Search for the cell housing the specified text and yield its [x, y] center coordinate. 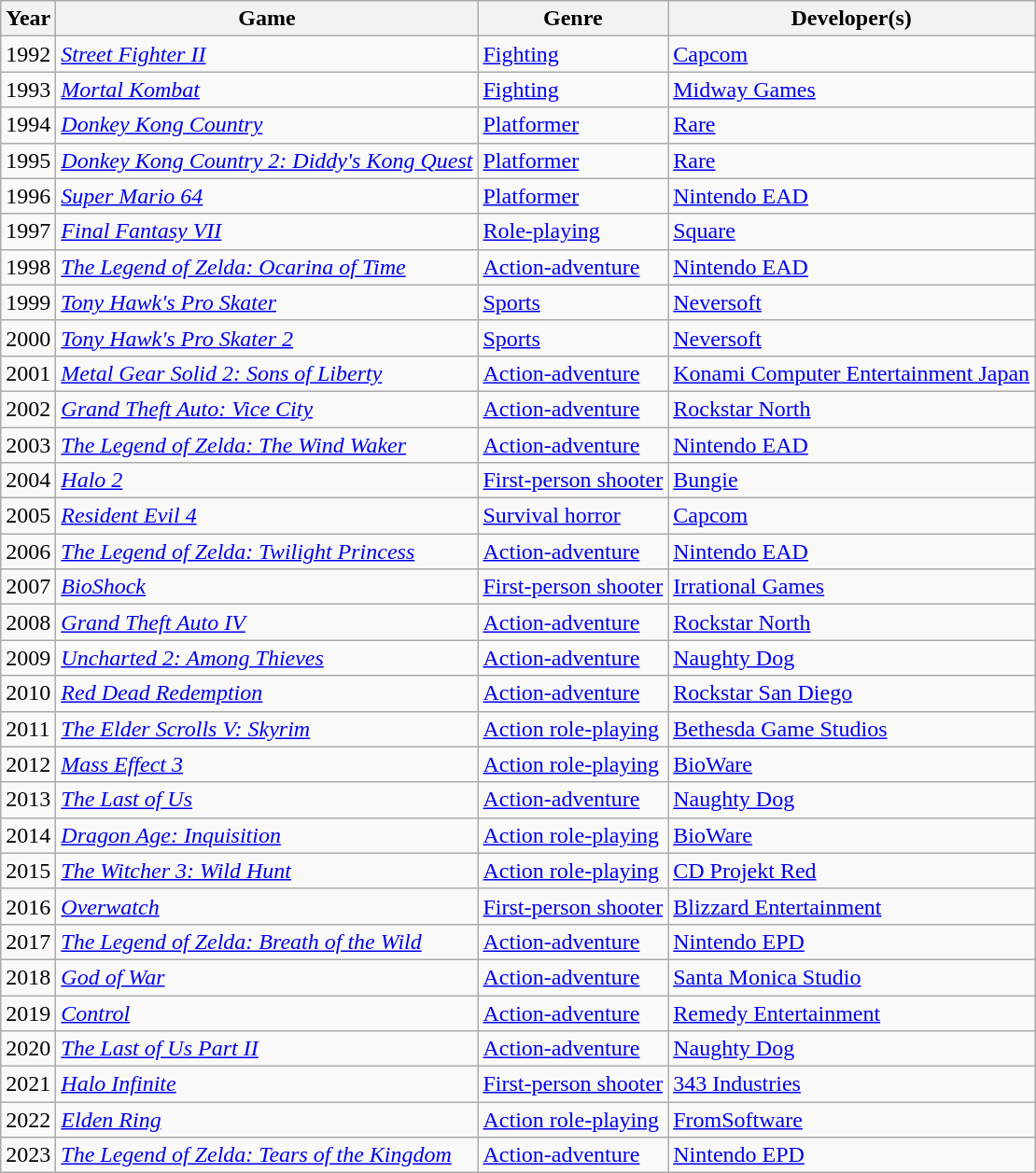
Genre [573, 19]
Bethesda Game Studios [851, 729]
2014 [28, 835]
2006 [28, 552]
1995 [28, 161]
CD Projekt Red [851, 871]
2011 [28, 729]
2012 [28, 764]
Bungie [851, 481]
Overwatch [267, 906]
1993 [28, 90]
Survival horror [573, 516]
Role-playing [573, 231]
2013 [28, 800]
FromSoftware [851, 1120]
The Witcher 3: Wild Hunt [267, 871]
2016 [28, 906]
2021 [28, 1084]
The Last of Us [267, 800]
Rockstar San Diego [851, 693]
1997 [28, 231]
Control [267, 1012]
Halo Infinite [267, 1084]
Tony Hawk's Pro Skater 2 [267, 338]
2019 [28, 1012]
Final Fantasy VII [267, 231]
Donkey Kong Country 2: Diddy's Kong Quest [267, 161]
2000 [28, 338]
Irrational Games [851, 587]
Metal Gear Solid 2: Sons of Liberty [267, 373]
2010 [28, 693]
Midway Games [851, 90]
Mass Effect 3 [267, 764]
The Legend of Zelda: Twilight Princess [267, 552]
1992 [28, 54]
The Last of Us Part II [267, 1049]
Super Mario 64 [267, 196]
2004 [28, 481]
2020 [28, 1049]
BioShock [267, 587]
Game [267, 19]
The Legend of Zelda: Tears of the Kingdom [267, 1155]
Elden Ring [267, 1120]
The Legend of Zelda: The Wind Waker [267, 445]
2017 [28, 942]
Tony Hawk's Pro Skater [267, 302]
Dragon Age: Inquisition [267, 835]
2009 [28, 658]
Santa Monica Studio [851, 977]
The Elder Scrolls V: Skyrim [267, 729]
Halo 2 [267, 481]
Resident Evil 4 [267, 516]
343 Industries [851, 1084]
2008 [28, 622]
Remedy Entertainment [851, 1012]
1996 [28, 196]
Grand Theft Auto: Vice City [267, 409]
2018 [28, 977]
1998 [28, 267]
The Legend of Zelda: Breath of the Wild [267, 942]
Year [28, 19]
Grand Theft Auto IV [267, 622]
2003 [28, 445]
2002 [28, 409]
2022 [28, 1120]
Uncharted 2: Among Thieves [267, 658]
Square [851, 231]
2023 [28, 1155]
1999 [28, 302]
The Legend of Zelda: Ocarina of Time [267, 267]
Konami Computer Entertainment Japan [851, 373]
God of War [267, 977]
Red Dead Redemption [267, 693]
Blizzard Entertainment [851, 906]
2005 [28, 516]
Street Fighter II [267, 54]
Mortal Kombat [267, 90]
1994 [28, 125]
Donkey Kong Country [267, 125]
2015 [28, 871]
Developer(s) [851, 19]
2007 [28, 587]
2001 [28, 373]
